Return the [x, y] coordinate for the center point of the cell that contains the specified text.  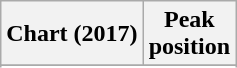
Peakposition [189, 34]
Chart (2017) [72, 34]
